Identify which cell holds the provided text, then report its [x, y] central coordinate. 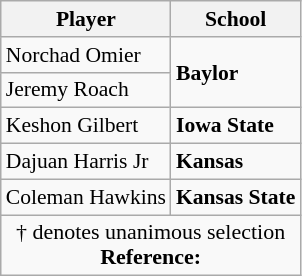
Coleman Hawkins [86, 197]
Kansas State [236, 197]
Jeremy Roach [86, 90]
† denotes unanimous selectionReference: [151, 246]
Kansas [236, 162]
Dajuan Harris Jr [86, 162]
Norchad Omier [86, 55]
Keshon Gilbert [86, 126]
Player [86, 19]
Iowa State [236, 126]
Baylor [236, 72]
School [236, 19]
